Locate the cell with the specified text and output its [x, y] center coordinate. 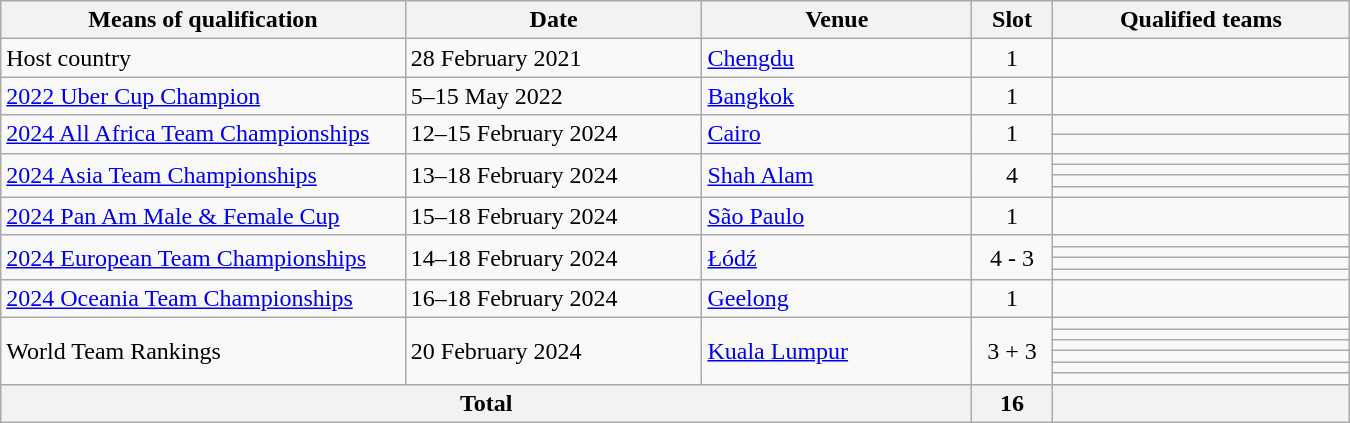
2024 Asia Team Championships [204, 175]
Venue [837, 20]
2024 Oceania Team Championships [204, 299]
São Paulo [837, 216]
Kuala Lumpur [837, 351]
12–15 February 2024 [554, 134]
Date [554, 20]
Chengdu [837, 58]
Slot [1012, 20]
Geelong [837, 299]
Bangkok [837, 96]
15–18 February 2024 [554, 216]
2024 Pan Am Male & Female Cup [204, 216]
16–18 February 2024 [554, 299]
5–15 May 2022 [554, 96]
20 February 2024 [554, 351]
Host country [204, 58]
13–18 February 2024 [554, 175]
2022 Uber Cup Champion [204, 96]
28 February 2021 [554, 58]
World Team Rankings [204, 351]
2024 All Africa Team Championships [204, 134]
4 [1012, 175]
Cairo [837, 134]
Shah Alam [837, 175]
Łódź [837, 257]
14–18 February 2024 [554, 257]
Means of qualification [204, 20]
16 [1012, 403]
3 + 3 [1012, 351]
2024 European Team Championships [204, 257]
Qualified teams [1202, 20]
Total [486, 403]
4 - 3 [1012, 257]
